Capture the cell that displays the provided text and extract its (X, Y) central coordinate. 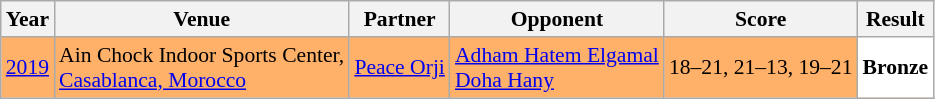
Result (896, 19)
Peace Orji (400, 68)
Bronze (896, 68)
Opponent (557, 19)
Year (28, 19)
Partner (400, 19)
18–21, 21–13, 19–21 (761, 68)
Score (761, 19)
Ain Chock Indoor Sports Center,Casablanca, Morocco (202, 68)
Adham Hatem Elgamal Doha Hany (557, 68)
Venue (202, 19)
2019 (28, 68)
